From the cell containing the given text, extract its center point as (x, y) coordinate. 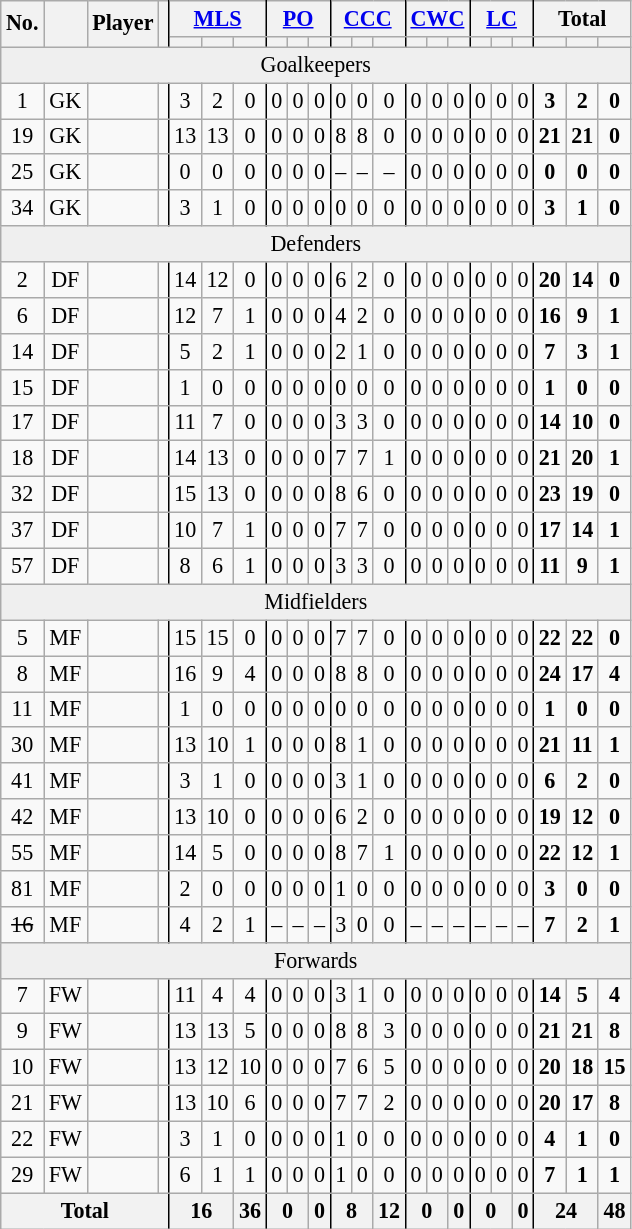
42 (22, 817)
Goalkeepers (316, 65)
30 (22, 745)
MLS (218, 18)
32 (22, 494)
81 (22, 888)
57 (22, 566)
CCC (368, 18)
48 (614, 1211)
No. (22, 23)
34 (22, 208)
Player (123, 23)
55 (22, 852)
Defenders (316, 244)
CWC (437, 18)
Forwards (316, 960)
LC (502, 18)
36 (250, 1211)
23 (550, 494)
41 (22, 781)
37 (22, 530)
Midfielders (316, 602)
29 (22, 1175)
25 (22, 172)
PO (298, 18)
